Search for the cell housing the specified text and yield its (x, y) center coordinate. 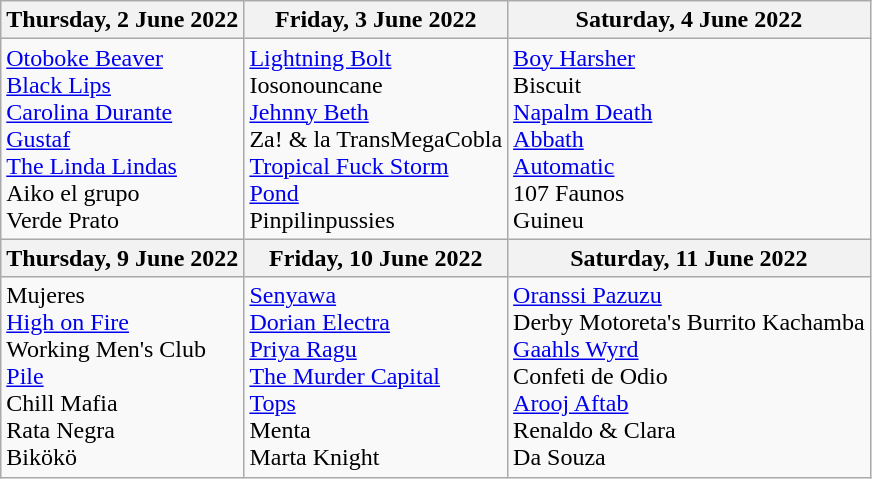
Friday, 3 June 2022 (376, 20)
Otoboke BeaverBlack LipsCarolina DuranteGustafThe Linda LindasAiko el grupoVerde Prato (122, 139)
Thursday, 9 June 2022 (122, 258)
Oranssi PazuzuDerby Motoreta's Burrito KachambaGaahls WyrdConfeti de OdioArooj AftabRenaldo & ClaraDa Souza (690, 377)
MujeresHigh on FireWorking Men's ClubPileChill MafiaRata NegraBikökö (122, 377)
Boy HarsherBiscuitNapalm DeathAbbathAutomatic107 FaunosGuineu (690, 139)
Saturday, 4 June 2022 (690, 20)
SenyawaDorian ElectraPriya RaguThe Murder CapitalTopsMentaMarta Knight (376, 377)
Friday, 10 June 2022 (376, 258)
Lightning BoltIosonouncaneJehnny BethZa! & la TransMegaCoblaTropical Fuck StormPondPinpilinpussies (376, 139)
Saturday, 11 June 2022 (690, 258)
Thursday, 2 June 2022 (122, 20)
